Return the [X, Y] coordinate for the center point of the cell that contains the specified text.  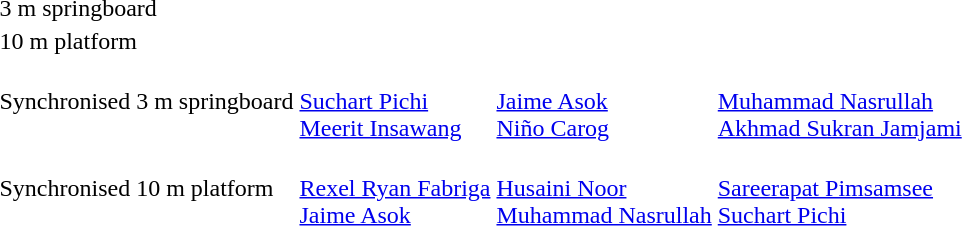
Suchart PichiMeerit Insawang [395, 101]
Jaime AsokNiño Carog [604, 101]
